Pinpoint the cell where the given text exists, returning its (X, Y) midpoint coordinate. 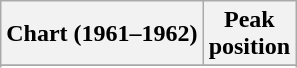
Peakposition (249, 34)
Chart (1961–1962) (102, 34)
